For the text-containing cell, return its midpoint in (X, Y) coordinate format. 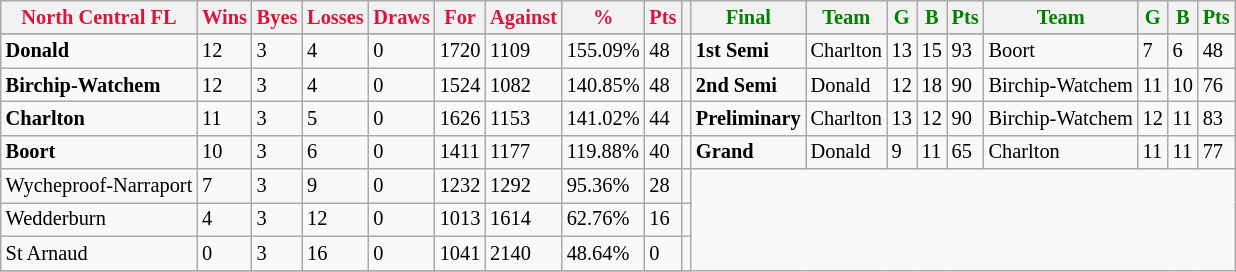
Final (748, 17)
48.64% (604, 253)
28 (664, 186)
1524 (460, 85)
Grand (748, 152)
93 (966, 51)
155.09% (604, 51)
141.02% (604, 118)
1292 (524, 186)
2140 (524, 253)
119.88% (604, 152)
1st Semi (748, 51)
1232 (460, 186)
77 (1216, 152)
For (460, 17)
15 (932, 51)
18 (932, 85)
65 (966, 152)
Wins (224, 17)
Against (524, 17)
1013 (460, 219)
83 (1216, 118)
% (604, 17)
1153 (524, 118)
5 (335, 118)
Losses (335, 17)
1411 (460, 152)
95.36% (604, 186)
Preliminary (748, 118)
2nd Semi (748, 85)
1720 (460, 51)
1041 (460, 253)
1614 (524, 219)
1082 (524, 85)
76 (1216, 85)
1177 (524, 152)
44 (664, 118)
St Arnaud (99, 253)
North Central FL (99, 17)
140.85% (604, 85)
Draws (402, 17)
1626 (460, 118)
1109 (524, 51)
Wedderburn (99, 219)
40 (664, 152)
Wycheproof-Narraport (99, 186)
62.76% (604, 219)
Byes (277, 17)
